Extract the [x, y] coordinate from the center of the cell holding the provided text.  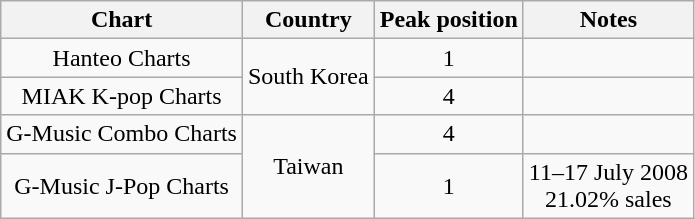
Peak position [448, 20]
11–17 July 200821.02% sales [608, 186]
Notes [608, 20]
G-Music J-Pop Charts [122, 186]
G-Music Combo Charts [122, 134]
Chart [122, 20]
Hanteo Charts [122, 58]
MIAK K-pop Charts [122, 96]
Taiwan [308, 166]
Country [308, 20]
South Korea [308, 77]
